Provide the (x, y) coordinate of the cell's center where the given text is located.  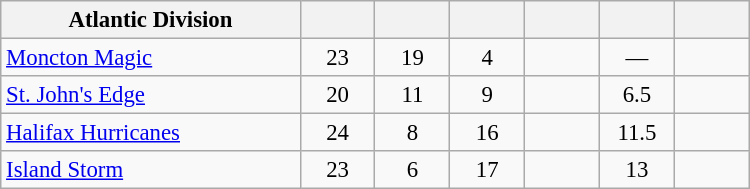
17 (488, 170)
16 (488, 133)
6 (412, 170)
20 (338, 95)
24 (338, 133)
Halifax Hurricanes (150, 133)
8 (412, 133)
Island Storm (150, 170)
11 (412, 95)
19 (412, 58)
Atlantic Division (150, 20)
— (636, 58)
13 (636, 170)
St. John's Edge (150, 95)
Moncton Magic (150, 58)
4 (488, 58)
6.5 (636, 95)
11.5 (636, 133)
9 (488, 95)
